Capture the cell that displays the provided text and extract its (X, Y) central coordinate. 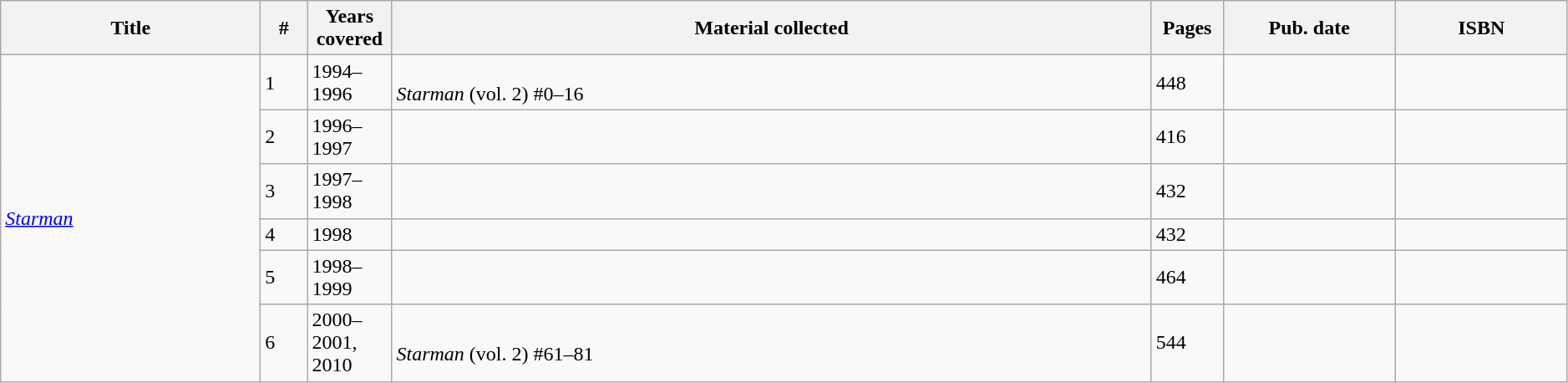
# (284, 28)
1998–1999 (349, 278)
464 (1187, 278)
Starman (vol. 2) #0–16 (772, 82)
448 (1187, 82)
6 (284, 343)
1 (284, 82)
Starman (vol. 2) #61–81 (772, 343)
2 (284, 137)
3 (284, 191)
1997–1998 (349, 191)
416 (1187, 137)
Pages (1187, 28)
1998 (349, 234)
Starman (130, 218)
544 (1187, 343)
4 (284, 234)
1994–1996 (349, 82)
1996–1997 (349, 137)
2000–2001, 2010 (349, 343)
Pub. date (1309, 28)
5 (284, 278)
ISBN (1481, 28)
Material collected (772, 28)
Years covered (349, 28)
Title (130, 28)
